Output the (X, Y) coordinate of the center of the cell containing the given text.  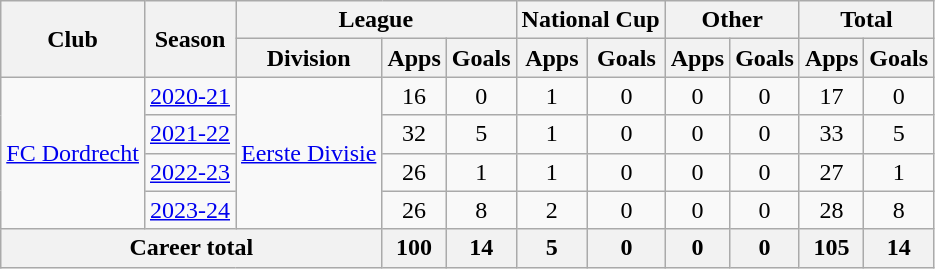
2022-23 (190, 172)
2021-22 (190, 134)
Other (732, 20)
Total (866, 20)
National Cup (590, 20)
Division (309, 58)
Club (73, 39)
2 (552, 210)
Season (190, 39)
FC Dordrecht (73, 153)
16 (414, 96)
33 (831, 134)
League (376, 20)
2023-24 (190, 210)
28 (831, 210)
2020-21 (190, 96)
Career total (192, 248)
27 (831, 172)
17 (831, 96)
105 (831, 248)
Eerste Divisie (309, 153)
32 (414, 134)
100 (414, 248)
